Identify which cell holds the provided text, then report its [X, Y] central coordinate. 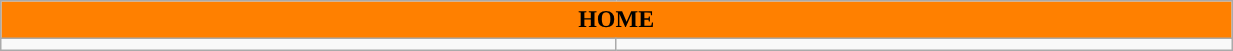
HOME [616, 20]
